Capture the cell that displays the provided text and extract its [X, Y] central coordinate. 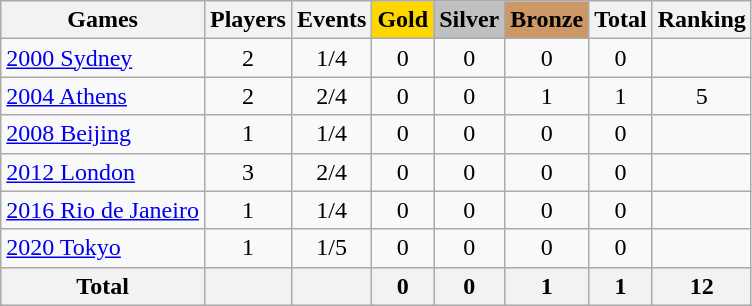
1/5 [331, 248]
2016 Rio de Janeiro [103, 210]
Games [103, 20]
2012 London [103, 172]
Bronze [547, 20]
5 [702, 96]
Ranking [702, 20]
Events [331, 20]
12 [702, 286]
2020 Tokyo [103, 248]
2000 Sydney [103, 58]
Gold [403, 20]
Silver [470, 20]
Players [248, 20]
3 [248, 172]
2008 Beijing [103, 134]
2004 Athens [103, 96]
